Return [X, Y] of the center of cell containing provided text 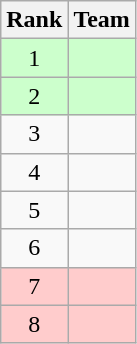
Team [102, 20]
5 [34, 210]
3 [34, 134]
7 [34, 286]
8 [34, 324]
4 [34, 172]
6 [34, 248]
1 [34, 58]
Rank [34, 20]
2 [34, 96]
